Return the [x, y] coordinate for the center point of the cell that contains the specified text.  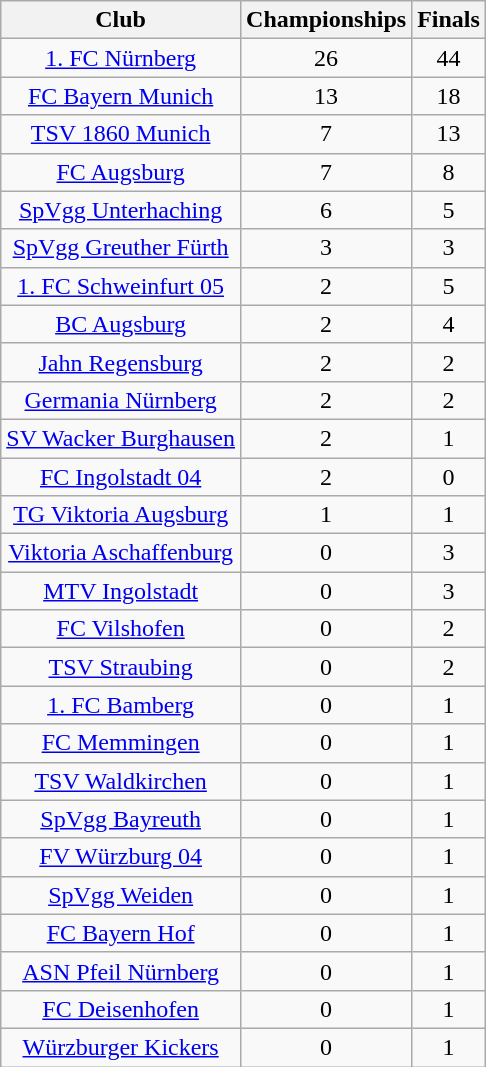
TSV Waldkirchen [121, 781]
44 [449, 58]
6 [326, 210]
SpVgg Greuther Fürth [121, 248]
8 [449, 172]
Jahn Regensburg [121, 362]
FC Deisenhofen [121, 1009]
Club [121, 20]
1. FC Schweinfurt 05 [121, 286]
SV Wacker Burghausen [121, 438]
FC Augsburg [121, 172]
Viktoria Aschaffenburg [121, 553]
SpVgg Weiden [121, 895]
1. FC Bamberg [121, 705]
TG Viktoria Augsburg [121, 515]
Championships [326, 20]
FC Bayern Munich [121, 96]
SpVgg Unterhaching [121, 210]
18 [449, 96]
FC Bayern Hof [121, 933]
FC Vilshofen [121, 629]
TSV 1860 Munich [121, 134]
TSV Straubing [121, 667]
SpVgg Bayreuth [121, 819]
BC Augsburg [121, 324]
Germania Nürnberg [121, 400]
FC Memmingen [121, 743]
FV Würzburg 04 [121, 857]
ASN Pfeil Nürnberg [121, 971]
26 [326, 58]
4 [449, 324]
Finals [449, 20]
1. FC Nürnberg [121, 58]
MTV Ingolstadt [121, 591]
FC Ingolstadt 04 [121, 477]
Würzburger Kickers [121, 1047]
